For the text-containing cell, return its midpoint in (X, Y) coordinate format. 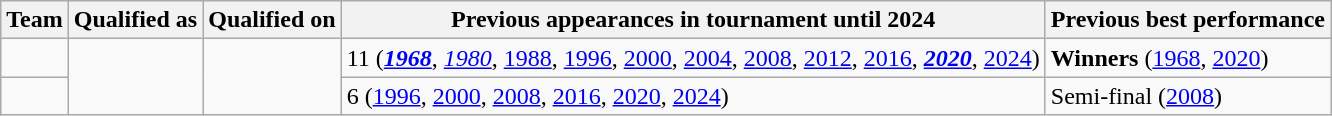
Previous best performance (1188, 20)
Semi-final (2008) (1188, 96)
Previous appearances in tournament until 2024 (693, 20)
Qualified as (135, 20)
6 (1996, 2000, 2008, 2016, 2020, 2024) (693, 96)
Team (35, 20)
Qualified on (272, 20)
11 (1968, 1980, 1988, 1996, 2000, 2004, 2008, 2012, 2016, 2020, 2024) (693, 58)
Winners (1968, 2020) (1188, 58)
